Find where the given text appears and provide that cell's center as (x, y) coordinate. 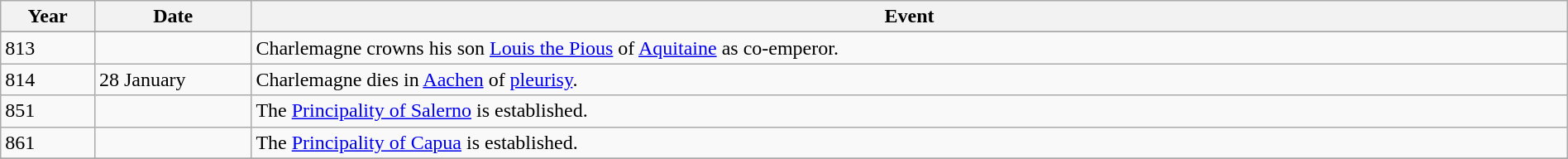
861 (48, 142)
Charlemagne dies in Aachen of pleurisy. (910, 79)
Event (910, 17)
813 (48, 48)
814 (48, 79)
851 (48, 111)
The Principality of Capua is established. (910, 142)
28 January (172, 79)
The Principality of Salerno is established. (910, 111)
Year (48, 17)
Date (172, 17)
Charlemagne crowns his son Louis the Pious of Aquitaine as co-emperor. (910, 48)
